Detect which cell encompasses the target text, then output its [X, Y] center coordinate. 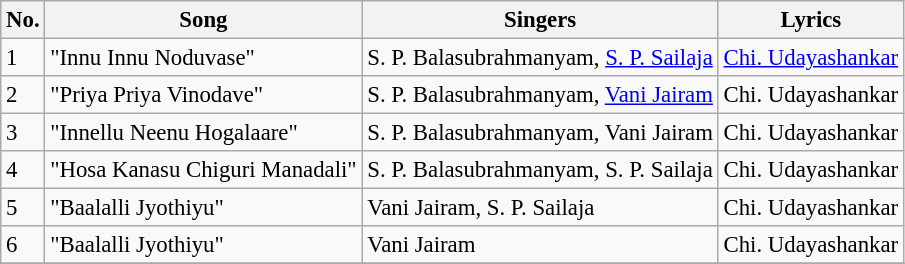
3 [23, 133]
No. [23, 20]
"Hosa Kanasu Chiguri Manadali" [204, 170]
Lyrics [810, 20]
5 [23, 208]
Song [204, 20]
"Priya Priya Vinodave" [204, 95]
4 [23, 170]
Vani Jairam [540, 245]
"Innu Innu Noduvase" [204, 58]
2 [23, 95]
"Innellu Neenu Hogalaare" [204, 133]
1 [23, 58]
6 [23, 245]
Singers [540, 20]
Vani Jairam, S. P. Sailaja [540, 208]
